Pinpoint the cell where the given text exists, returning its [x, y] midpoint coordinate. 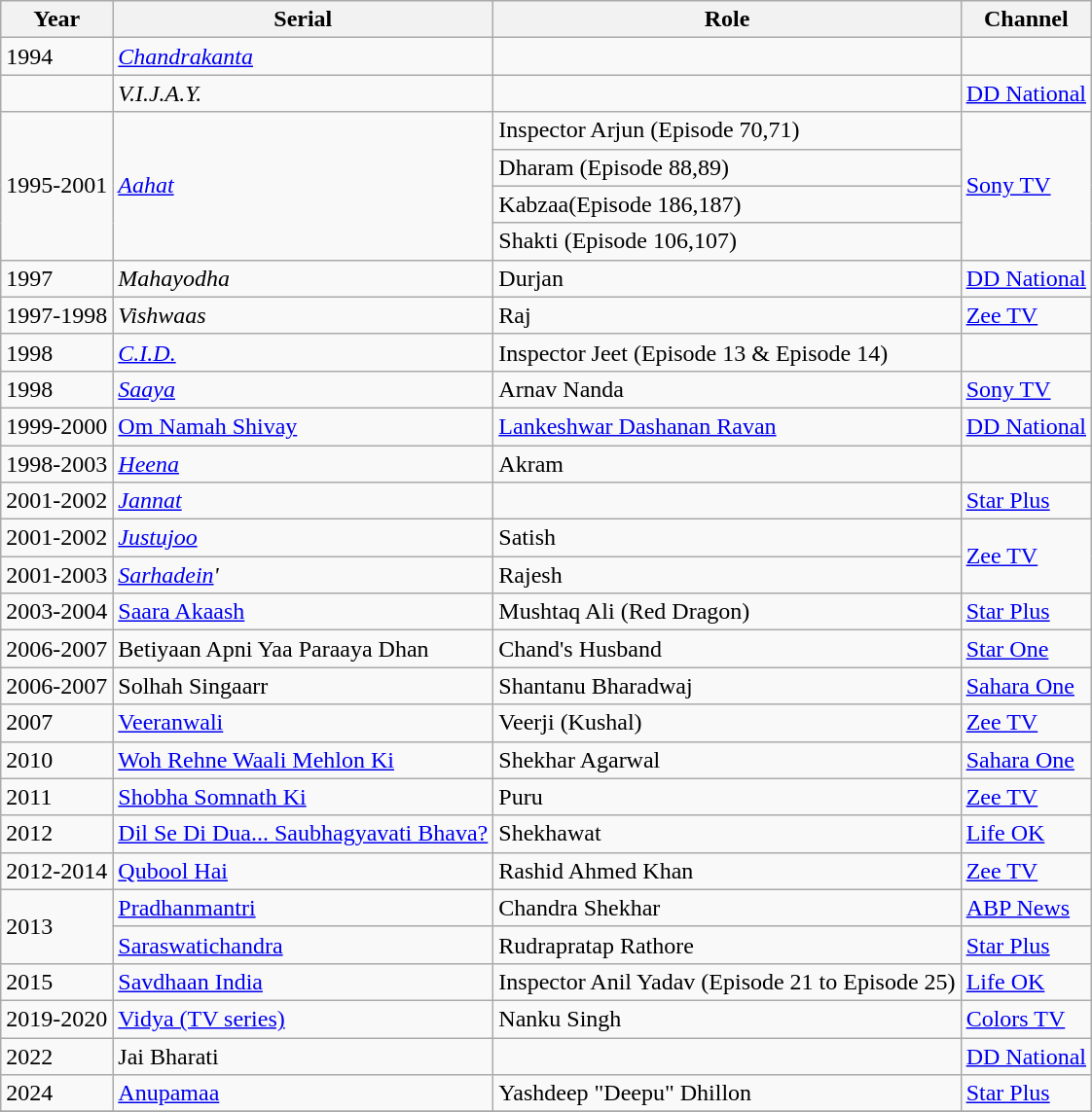
Chandra Shekhar [727, 908]
Shantanu Bharadwaj [727, 686]
2003-2004 [56, 612]
2010 [56, 760]
Yashdeep "Deepu" Dhillon [727, 1094]
Satish [727, 538]
2019-2020 [56, 1019]
2024 [56, 1094]
Saara Akaash [304, 612]
2012-2014 [56, 871]
Durjan [727, 278]
Anupamaa [304, 1094]
Vidya (TV series) [304, 1019]
Arnav Nanda [727, 389]
ABP News [1026, 908]
Role [727, 19]
2015 [56, 982]
1998-2003 [56, 464]
Rashid Ahmed Khan [727, 871]
Shekhar Agarwal [727, 760]
Raj [727, 315]
Inspector Jeet (Episode 13 & Episode 14) [727, 352]
2012 [56, 834]
Nanku Singh [727, 1019]
Serial [304, 19]
Inspector Anil Yadav (Episode 21 to Episode 25) [727, 982]
Jai Bharati [304, 1056]
Jannat [304, 501]
Dharam (Episode 88,89) [727, 167]
Vishwaas [304, 315]
Puru [727, 797]
Saaya [304, 389]
Qubool Hai [304, 871]
Sarhadein' [304, 575]
2001-2003 [56, 575]
C.I.D. [304, 352]
Chand's Husband [727, 649]
Star One [1026, 649]
Rudrapratap Rathore [727, 945]
Pradhanmantri [304, 908]
Betiyaan Apni Yaa Paraaya Dhan [304, 649]
Woh Rehne Waali Mehlon Ki [304, 760]
1997 [56, 278]
Chandrakanta [304, 56]
Justujoo [304, 538]
1994 [56, 56]
Shobha Somnath Ki [304, 797]
Rajesh [727, 575]
2013 [56, 926]
Veerji (Kushal) [727, 723]
1997-1998 [56, 315]
Saraswatichandra [304, 945]
2022 [56, 1056]
2007 [56, 723]
Solhah Singaarr [304, 686]
1995-2001 [56, 186]
Colors TV [1026, 1019]
Shekhawat [727, 834]
Year [56, 19]
Dil Se Di Dua... Saubhagyavati Bhava? [304, 834]
Lankeshwar Dashanan Ravan [727, 426]
Heena [304, 464]
Savdhaan India [304, 982]
Aahat [304, 186]
Channel [1026, 19]
Om Namah Shivay [304, 426]
Inspector Arjun (Episode 70,71) [727, 130]
Veeranwali [304, 723]
Akram [727, 464]
1999-2000 [56, 426]
V.I.J.A.Y. [304, 93]
Shakti (Episode 106,107) [727, 241]
Mahayodha [304, 278]
Kabzaa(Episode 186,187) [727, 204]
Mushtaq Ali (Red Dragon) [727, 612]
2011 [56, 797]
